Determine the [x, y] coordinate at the center of the cell enclosing the given text.  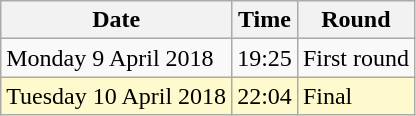
Round [356, 20]
19:25 [265, 58]
Time [265, 20]
Tuesday 10 April 2018 [116, 96]
First round [356, 58]
Date [116, 20]
Monday 9 April 2018 [116, 58]
22:04 [265, 96]
Final [356, 96]
